Extract the [x, y] coordinate from the center of the cell holding the provided text.  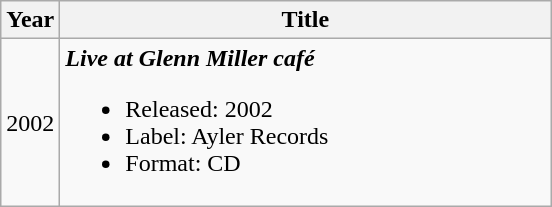
Year [30, 20]
Title [306, 20]
2002 [30, 122]
Live at Glenn Miller caféReleased: 2002Label: Ayler Records Format: CD [306, 122]
